Search for the cell housing the specified text and yield its (X, Y) center coordinate. 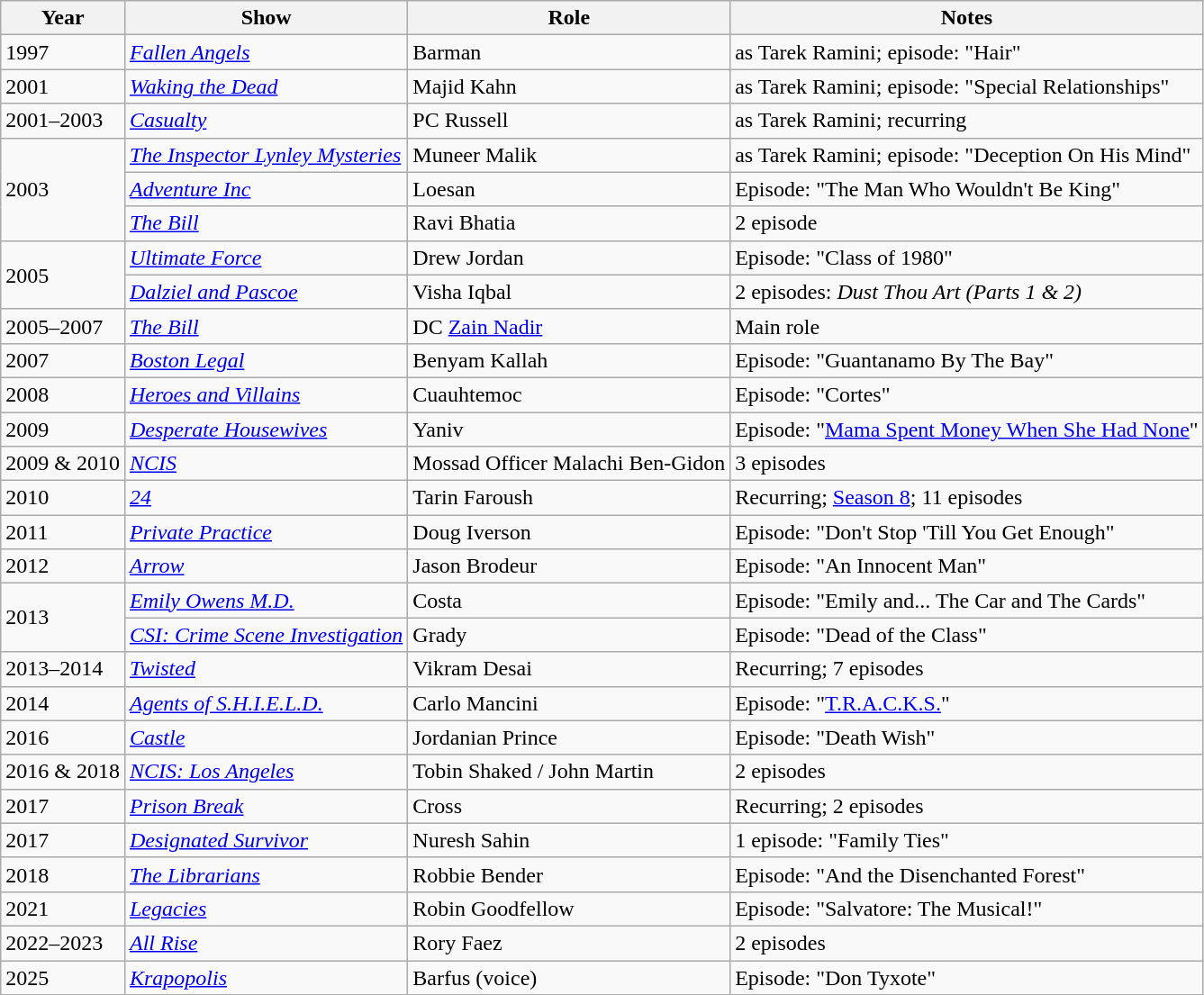
Episode: "Mama Spent Money When She Had None" (967, 430)
1 episode: "Family Ties" (967, 840)
2018 (63, 874)
Majid Kahn (569, 86)
Arrow (266, 566)
Waking the Dead (266, 86)
as Tarek Ramini; episode: "Hair" (967, 52)
2016 (63, 737)
as Tarek Ramini; recurring (967, 121)
Episode: "Emily and... The Car and The Cards" (967, 601)
2022–2023 (63, 943)
Jordanian Prince (569, 737)
Barfus (voice) (569, 977)
Prison Break (266, 806)
Show (266, 18)
2001 (63, 86)
NCIS (266, 464)
2009 (63, 430)
Notes (967, 18)
Heroes and Villains (266, 394)
Benyam Kallah (569, 360)
Role (569, 18)
Legacies (266, 909)
Designated Survivor (266, 840)
2012 (63, 566)
Barman (569, 52)
Costa (569, 601)
Drew Jordan (569, 258)
Episode: "T.R.A.C.K.S." (967, 703)
Episode: "Guantanamo By The Bay" (967, 360)
Agents of S.H.I.E.L.D. (266, 703)
PC Russell (569, 121)
Vikram Desai (569, 669)
The Librarians (266, 874)
2005–2007 (63, 326)
DC Zain Nadir (569, 326)
Casualty (266, 121)
Episode: "Dead of the Class" (967, 635)
Recurring; Season 8; 11 episodes (967, 498)
Mossad Officer Malachi Ben-Gidon (569, 464)
Private Practice (266, 532)
Recurring; 2 episodes (967, 806)
CSI: Crime Scene Investigation (266, 635)
Recurring; 7 episodes (967, 669)
2013–2014 (63, 669)
2005 (63, 275)
Twisted (266, 669)
Adventure Inc (266, 189)
Loesan (569, 189)
2 episode (967, 223)
Episode: "The Man Who Wouldn't Be King" (967, 189)
Ravi Bhatia (569, 223)
as Tarek Ramini; episode: "Deception On His Mind" (967, 155)
Nuresh Sahin (569, 840)
2009 & 2010 (63, 464)
Cuauhtemoc (569, 394)
24 (266, 498)
Castle (266, 737)
Grady (569, 635)
Episode: "Don't Stop 'Till You Get Enough" (967, 532)
Emily Owens M.D. (266, 601)
3 episodes (967, 464)
Krapopolis (266, 977)
Visha Iqbal (569, 292)
Episode: "Salvatore: The Musical!" (967, 909)
Yaniv (569, 430)
Episode: "Don Tyxote" (967, 977)
2008 (63, 394)
Episode: "And the Disenchanted Forest" (967, 874)
2003 (63, 189)
2 episodes: Dust Thou Art (Parts 1 & 2) (967, 292)
Rory Faez (569, 943)
All Rise (266, 943)
Tarin Faroush (569, 498)
Dalziel and Pascoe (266, 292)
2025 (63, 977)
Episode: "Class of 1980" (967, 258)
Cross (569, 806)
Fallen Angels (266, 52)
The Inspector Lynley Mysteries (266, 155)
1997 (63, 52)
2001–2003 (63, 121)
NCIS: Los Angeles (266, 772)
Ultimate Force (266, 258)
Boston Legal (266, 360)
Jason Brodeur (569, 566)
Robin Goodfellow (569, 909)
Robbie Bender (569, 874)
2013 (63, 618)
2016 & 2018 (63, 772)
Episode: "An Innocent Man" (967, 566)
Year (63, 18)
Episode: "Death Wish" (967, 737)
2010 (63, 498)
Episode: "Cortes" (967, 394)
2011 (63, 532)
2007 (63, 360)
as Tarek Ramini; episode: "Special Relationships" (967, 86)
Carlo Mancini (569, 703)
2021 (63, 909)
2014 (63, 703)
Doug Iverson (569, 532)
Desperate Housewives (266, 430)
Main role (967, 326)
Tobin Shaked / John Martin (569, 772)
Muneer Malik (569, 155)
